Capture the cell that displays the provided text and extract its [x, y] central coordinate. 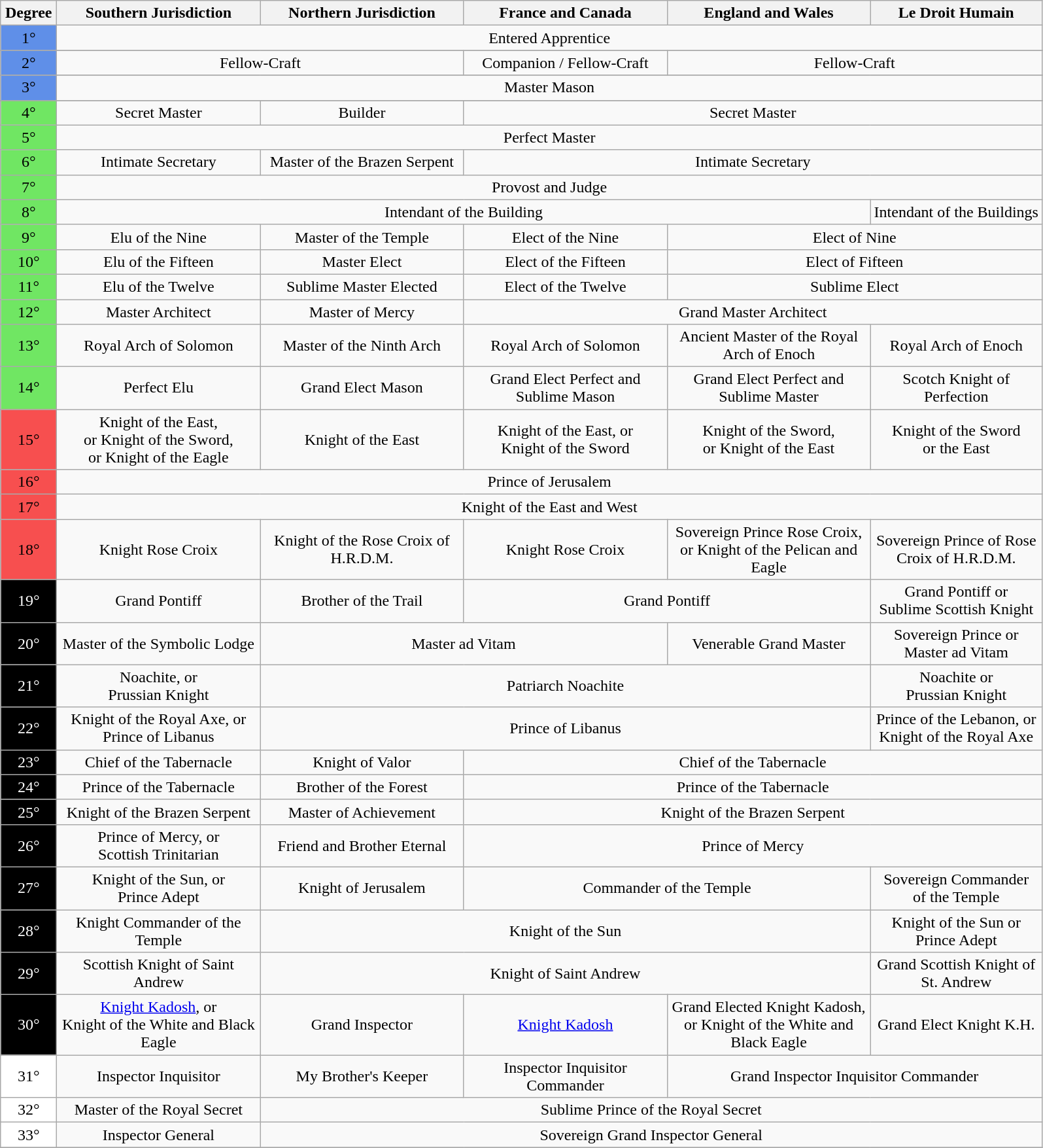
10° [29, 262]
6° [29, 162]
Grand Elect Mason [362, 389]
1° [29, 38]
Commander of the Temple [667, 888]
25° [29, 812]
Knight of the Sun [565, 930]
Inspector General [158, 1135]
Degree [29, 13]
Knight of the East [362, 440]
Elect of the Fifteen [565, 262]
Southern Jurisdiction [158, 13]
12° [29, 312]
Royal Arch of Enoch [956, 345]
19° [29, 600]
Knight of Jerusalem [362, 888]
Knight Commander of the Temple [158, 930]
Knight Kadosh [565, 1025]
Patriarch Noachite [565, 686]
Prince of Jerusalem [549, 482]
Grand Elect Perfect and Sublime Master [769, 389]
Prince of Libanus [565, 729]
Sovereign Prince of RoseCroix of H.R.D.M. [956, 549]
Perfect Elu [158, 389]
Master of the Ninth Arch [362, 345]
3° [29, 88]
Grand Elect Knight K.H. [956, 1025]
Elu of the Nine [158, 237]
Elect of Fifteen [854, 262]
Master Mason [549, 88]
Knight of the East and West [549, 507]
Sovereign Prince orMaster ad Vitam [956, 644]
Master Architect [158, 312]
27° [29, 888]
33° [29, 1135]
Le Droit Humain [956, 13]
Inspector Inquisitor [158, 1077]
Master of the Brazen Serpent [362, 162]
Master of the Temple [362, 237]
Sublime Master Elected [362, 287]
Prince of Mercy [753, 845]
Master of the Royal Secret [158, 1110]
23° [29, 762]
22° [29, 729]
Inspector Inquisitor Commander [565, 1077]
Knight of the Sun orPrince Adept [956, 930]
Sovereign Prince Rose Croix, or Knight of the Pelican and Eagle [769, 549]
Elect of the Twelve [565, 287]
Master ad Vitam [464, 644]
Prince of the Lebanon, orKnight of the Royal Axe [956, 729]
Intendant of the Buildings [956, 212]
Sublime Prince of the Royal Secret [651, 1110]
21° [29, 686]
7° [29, 187]
Brother of the Forest [362, 787]
Scottish Knight of Saint Andrew [158, 973]
31° [29, 1077]
28° [29, 930]
20° [29, 644]
Knight of the East, orKnight of the Sword [565, 440]
Knight of the Royal Axe, orPrince of Libanus [158, 729]
Companion / Fellow-Craft [565, 63]
5° [29, 137]
15° [29, 440]
Grand Scottish Knight ofSt. Andrew [956, 973]
Knight of the East, or Knight of the Sword, or Knight of the Eagle [158, 440]
Knight of the Sword, or Knight of the East [769, 440]
Grand Master Architect [753, 312]
Perfect Master [549, 137]
Master of Mercy [362, 312]
Ancient Master of the Royal Arch of Enoch [769, 345]
Intendant of the Building [464, 212]
Friend and Brother Eternal [362, 845]
Grand Inspector Inquisitor Commander [854, 1077]
32° [29, 1110]
Knight of Valor [362, 762]
Entered Apprentice [549, 38]
Elect of Nine [854, 237]
Sovereign Grand Inspector General [651, 1135]
2° [29, 63]
18° [29, 549]
Elu of the Fifteen [158, 262]
Noachite, orPrussian Knight [158, 686]
26° [29, 845]
Sovereign Commanderof the Temple [956, 888]
16° [29, 482]
Prince of Mercy, orScottish Trinitarian [158, 845]
Knight of the Rose Croix of H.R.D.M. [362, 549]
8° [29, 212]
Knight of the Swordor the East [956, 440]
Provost and Judge [549, 187]
30° [29, 1025]
Grand Inspector [362, 1025]
17° [29, 507]
29° [29, 973]
Elu of the Twelve [158, 287]
Grand Elected Knight Kadosh, or Knight of the White and Black Eagle [769, 1025]
Knight of Saint Andrew [565, 973]
Master of the Symbolic Lodge [158, 644]
Builder [362, 113]
Master of Achievement [362, 812]
Master Elect [362, 262]
13° [29, 345]
4° [29, 113]
Venerable Grand Master [769, 644]
England and Wales [769, 13]
Brother of the Trail [362, 600]
Grand Pontiff orSublime Scottish Knight [956, 600]
24° [29, 787]
Noachite orPrussian Knight [956, 686]
14° [29, 389]
9° [29, 237]
France and Canada [565, 13]
11° [29, 287]
Grand Elect Perfect and Sublime Mason [565, 389]
My Brother's Keeper [362, 1077]
Knight Kadosh, orKnight of the White and Black Eagle [158, 1025]
Knight of the Sun, orPrince Adept [158, 888]
Elect of the Nine [565, 237]
Sublime Elect [854, 287]
Northern Jurisdiction [362, 13]
Scotch Knight ofPerfection [956, 389]
